Return [X, Y] of the center of cell containing provided text 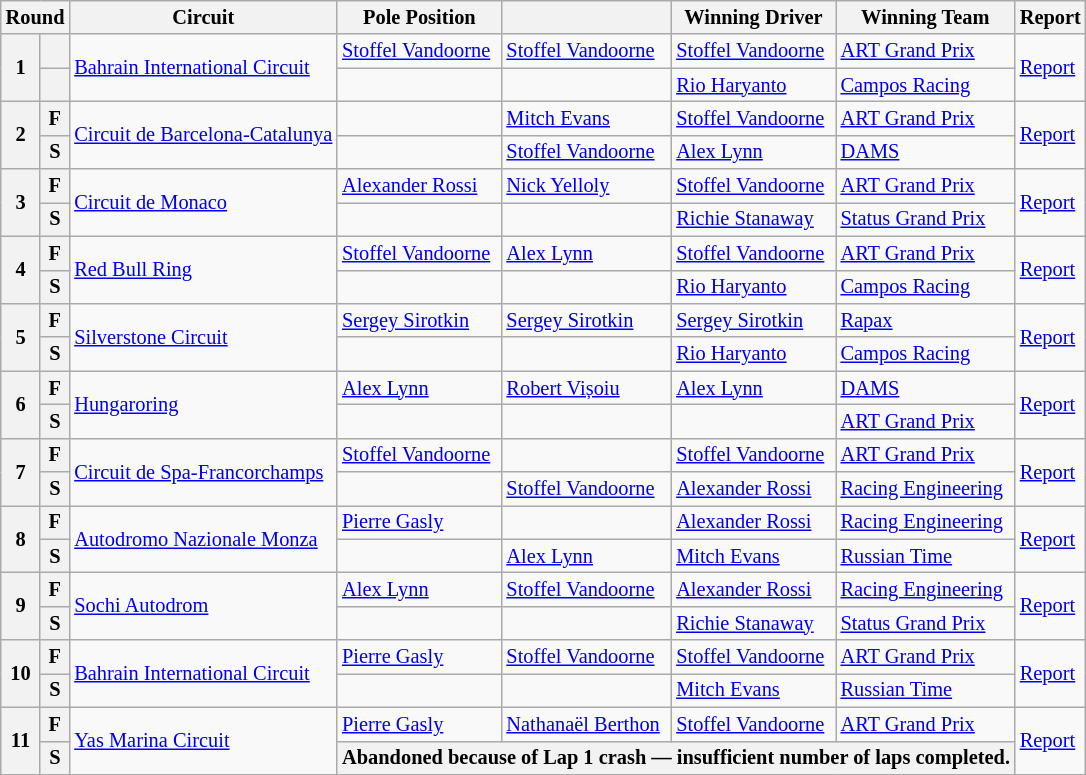
4 [20, 270]
Hungaroring [203, 404]
5 [20, 336]
10 [20, 674]
8 [20, 538]
9 [20, 606]
Winning Team [926, 17]
Red Bull Ring [203, 270]
Rapax [926, 320]
1 [20, 68]
Yas Marina Circuit [203, 740]
Sochi Autodrom [203, 606]
Circuit de Barcelona-Catalunya [203, 134]
Winning Driver [753, 17]
3 [20, 202]
6 [20, 404]
11 [20, 740]
Round [36, 17]
7 [20, 472]
Autodromo Nazionale Monza [203, 538]
Circuit de Spa-Francorchamps [203, 472]
Nick Yelloly [587, 186]
Nathanaël Berthon [587, 724]
Abandoned because of Lap 1 crash — insufficient number of laps completed. [676, 758]
Robert Vișoiu [587, 388]
2 [20, 134]
Silverstone Circuit [203, 336]
Circuit [203, 17]
Pole Position [419, 17]
Circuit de Monaco [203, 202]
